Capture the cell that displays the provided text and extract its [x, y] central coordinate. 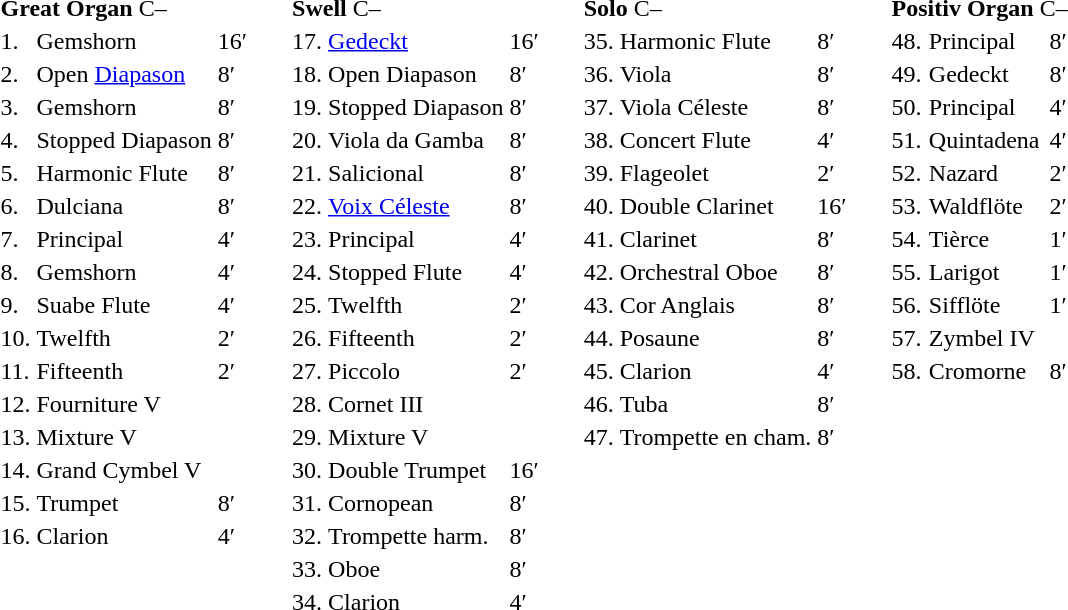
36. [598, 74]
35. [598, 41]
40. [598, 206]
Viola [716, 74]
Orchestral Oboe [716, 272]
20. [308, 140]
Cor Anglais [716, 305]
42. [598, 272]
41. [598, 239]
Suabe Flute [124, 305]
31. [308, 503]
53. [907, 206]
37. [598, 107]
Oboe [416, 569]
32. [308, 536]
33. [308, 569]
51. [907, 140]
55. [907, 272]
Tuba [716, 404]
Trompette harm. [416, 536]
Stopped Flute [416, 272]
Salicional [416, 173]
Nazard [986, 173]
Viola Céleste [716, 107]
39. [598, 173]
Dulciana [124, 206]
45. [598, 371]
Viola da Gamba [416, 140]
46. [598, 404]
Cornet III [416, 404]
54. [907, 239]
Waldflöte [986, 206]
Cromorne [986, 371]
47. [598, 437]
Cornopean [416, 503]
58. [907, 371]
30. [308, 470]
Clarinet [716, 239]
18. [308, 74]
43. [598, 305]
48. [907, 41]
Quintadena [986, 140]
28. [308, 404]
Concert Flute [716, 140]
17. [308, 41]
23. [308, 239]
29. [308, 437]
Trompette en cham. [716, 437]
38. [598, 140]
Piccolo [416, 371]
27. [308, 371]
21. [308, 173]
Fourniture V [124, 404]
Grand Cymbel V [124, 470]
26. [308, 338]
49. [907, 74]
50. [907, 107]
52. [907, 173]
Double Clarinet [716, 206]
Zymbel IV [986, 338]
22. [308, 206]
Trumpet [124, 503]
Flageolet [716, 173]
25. [308, 305]
Larigot [986, 272]
24. [308, 272]
57. [907, 338]
Voix Céleste [416, 206]
Sifflöte [986, 305]
44. [598, 338]
Double Trumpet [416, 470]
Posaune [716, 338]
56. [907, 305]
19. [308, 107]
Tièrce [986, 239]
